Search for the cell housing the specified text and yield its (X, Y) center coordinate. 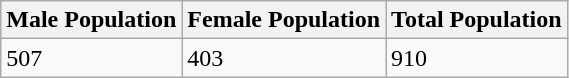
403 (284, 58)
Male Population (92, 20)
910 (477, 58)
Total Population (477, 20)
507 (92, 58)
Female Population (284, 20)
